Search for the cell housing the specified text and yield its (x, y) center coordinate. 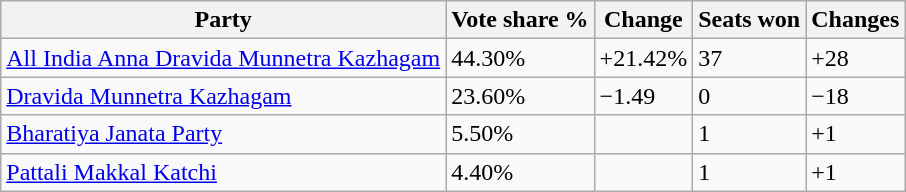
Dravida Munnetra Kazhagam (224, 96)
23.60% (520, 96)
44.30% (520, 58)
Vote share % (520, 20)
Party (224, 20)
Seats won (750, 20)
37 (750, 58)
Changes (856, 20)
+28 (856, 58)
−18 (856, 96)
Bharatiya Janata Party (224, 134)
−1.49 (644, 96)
All India Anna Dravida Munnetra Kazhagam (224, 58)
4.40% (520, 172)
5.50% (520, 134)
Change (644, 20)
Pattali Makkal Katchi (224, 172)
0 (750, 96)
+21.42% (644, 58)
